Identify which cell holds the provided text, then report its (X, Y) central coordinate. 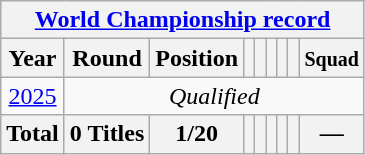
Qualified (214, 96)
Round (107, 58)
1/20 (197, 134)
0 Titles (107, 134)
Year (33, 58)
2025 (33, 96)
World Championship record (183, 20)
Total (33, 134)
— (332, 134)
Position (197, 58)
Squad (332, 58)
